Extract the [X, Y] coordinate from the center of the cell holding the provided text.  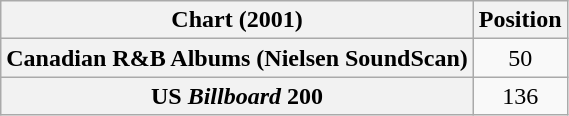
Position [520, 20]
Canadian R&B Albums (Nielsen SoundScan) [238, 58]
US Billboard 200 [238, 96]
Chart (2001) [238, 20]
136 [520, 96]
50 [520, 58]
